Find where the given text appears and provide that cell's center as [x, y] coordinate. 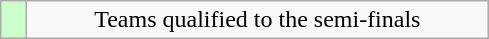
Teams qualified to the semi-finals [258, 20]
